Determine the [x, y] coordinate at the center of the cell enclosing the given text.  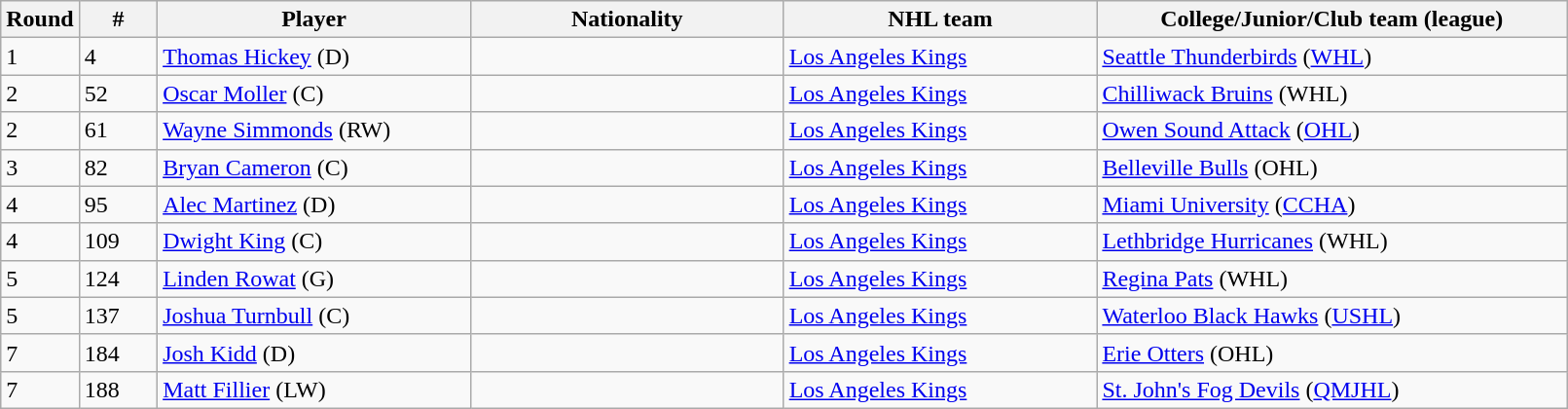
137 [118, 316]
Oscar Moller (C) [314, 93]
Dwight King (C) [314, 242]
124 [118, 279]
Belleville Bulls (OHL) [1331, 167]
109 [118, 242]
St. John's Fog Devils (QMJHL) [1331, 390]
Player [314, 19]
95 [118, 204]
184 [118, 353]
Matt Fillier (LW) [314, 390]
82 [118, 167]
Owen Sound Attack (OHL) [1331, 130]
Seattle Thunderbirds (WHL) [1331, 56]
3 [40, 167]
61 [118, 130]
Regina Pats (WHL) [1331, 279]
Bryan Cameron (C) [314, 167]
Linden Rowat (G) [314, 279]
Erie Otters (OHL) [1331, 353]
Wayne Simmonds (RW) [314, 130]
188 [118, 390]
# [118, 19]
Josh Kidd (D) [314, 353]
Chilliwack Bruins (WHL) [1331, 93]
Lethbridge Hurricanes (WHL) [1331, 242]
Alec Martinez (D) [314, 204]
Thomas Hickey (D) [314, 56]
1 [40, 56]
Joshua Turnbull (C) [314, 316]
NHL team [940, 19]
Round [40, 19]
52 [118, 93]
Nationality [627, 19]
College/Junior/Club team (league) [1331, 19]
Miami University (CCHA) [1331, 204]
Waterloo Black Hawks (USHL) [1331, 316]
